Capture the cell that displays the provided text and extract its (X, Y) central coordinate. 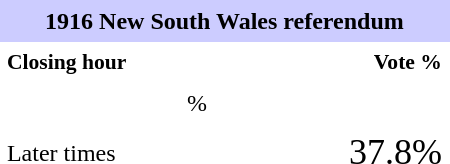
Vote % (314, 63)
% (314, 104)
